Identify which cell holds the provided text, then report its [x, y] central coordinate. 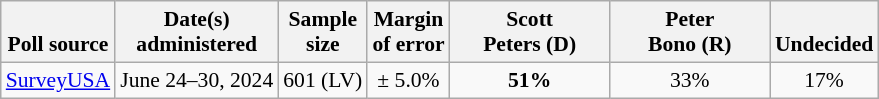
Poll source [58, 32]
33% [690, 80]
Samplesize [322, 32]
Undecided [824, 32]
17% [824, 80]
Marginof error [408, 32]
51% [530, 80]
PeterBono (R) [690, 32]
601 (LV) [322, 80]
± 5.0% [408, 80]
Date(s)administered [196, 32]
SurveyUSA [58, 80]
June 24–30, 2024 [196, 80]
ScottPeters (D) [530, 32]
